Provide the (x, y) coordinate of the cell's center where the given text is located.  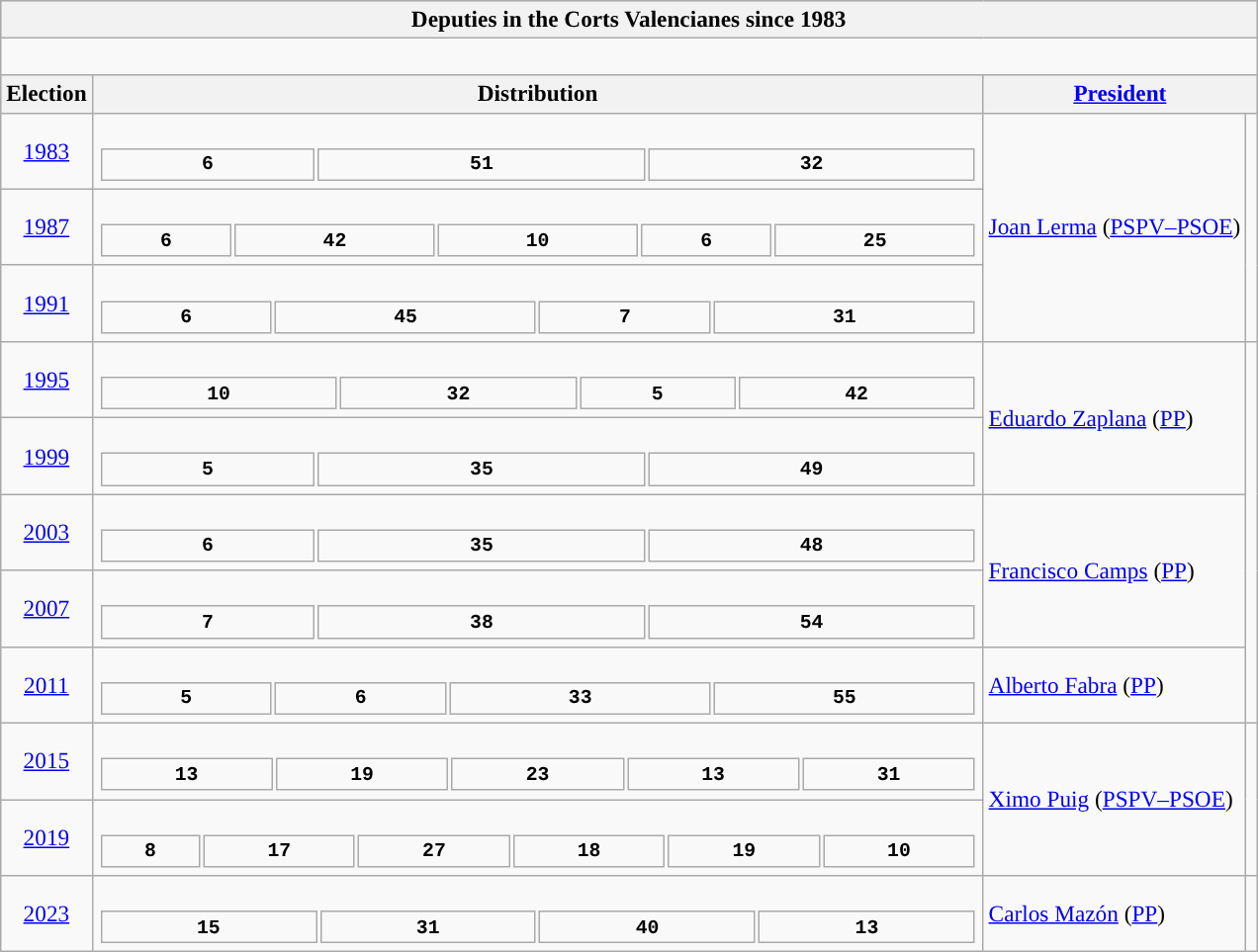
23 (537, 773)
Francisco Camps (PP) (1115, 569)
13 19 23 13 31 (538, 761)
Ximo Puig (PSPV–PSOE) (1115, 799)
2007 (46, 609)
40 (647, 927)
2011 (46, 684)
25 (875, 239)
6 51 32 (538, 150)
54 (811, 621)
55 (845, 698)
18 (589, 850)
Joan Lerma (PSPV–PSOE) (1115, 227)
1987 (46, 227)
Deputies in the Corts Valencianes since 1983 (629, 19)
17 (279, 850)
8 17 27 18 19 10 (538, 836)
2015 (46, 761)
27 (434, 850)
15 31 40 13 (538, 913)
5 35 49 (538, 455)
15 (208, 927)
1999 (46, 455)
1995 (46, 380)
49 (811, 469)
51 (483, 164)
2023 (46, 913)
2019 (46, 836)
1983 (46, 150)
Carlos Mazón (PP) (1115, 913)
6 42 10 6 25 (538, 227)
Alberto Fabra (PP) (1115, 684)
10 32 5 42 (538, 380)
Distribution (538, 94)
7 38 54 (538, 609)
5 6 33 55 (538, 684)
1991 (46, 303)
2003 (46, 532)
6 45 7 31 (538, 303)
33 (581, 698)
38 (483, 621)
President (1120, 94)
48 (811, 546)
Election (46, 94)
45 (405, 316)
6 35 48 (538, 532)
Eduardo Zaplana (PP) (1115, 417)
8 (150, 850)
